Output the [X, Y] coordinate of the center of the cell containing the given text.  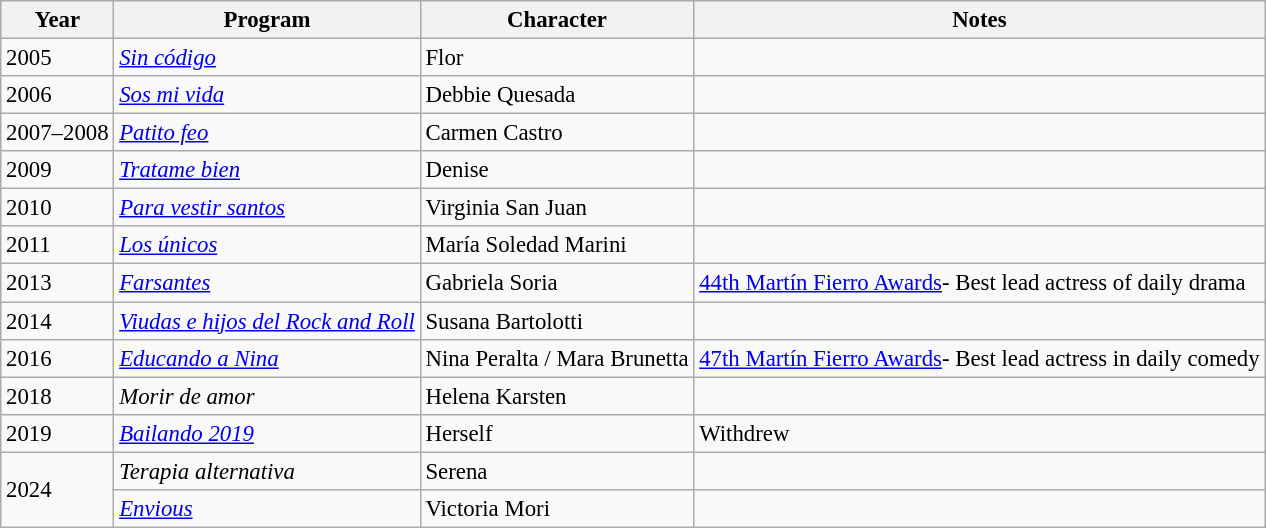
Farsantes [267, 283]
2006 [58, 95]
Nina Peralta / Mara Brunetta [557, 358]
Bailando 2019 [267, 433]
Educando a Nina [267, 358]
Flor [557, 58]
47th Martín Fierro Awards- Best lead actress in daily comedy [980, 358]
Serena [557, 471]
Envious [267, 509]
Withdrew [980, 433]
2013 [58, 283]
Patito feo [267, 133]
2007–2008 [58, 133]
Viudas e hijos del Rock and Roll [267, 321]
Helena Karsten [557, 396]
Character [557, 20]
2014 [58, 321]
Gabriela Soria [557, 283]
Carmen Castro [557, 133]
Virginia San Juan [557, 208]
Morir de amor [267, 396]
2019 [58, 433]
Sos mi vida [267, 95]
Para vestir santos [267, 208]
Herself [557, 433]
44th Martín Fierro Awards- Best lead actress of daily drama [980, 283]
Terapia alternativa [267, 471]
María Soledad Marini [557, 245]
Susana Bartolotti [557, 321]
2018 [58, 396]
2024 [58, 490]
Year [58, 20]
2016 [58, 358]
Sin código [267, 58]
Notes [980, 20]
2010 [58, 208]
Debbie Quesada [557, 95]
2011 [58, 245]
2009 [58, 170]
2005 [58, 58]
Los únicos [267, 245]
Victoria Mori [557, 509]
Program [267, 20]
Denise [557, 170]
Tratame bien [267, 170]
